Locate the cell with the specified text and output its (X, Y) center coordinate. 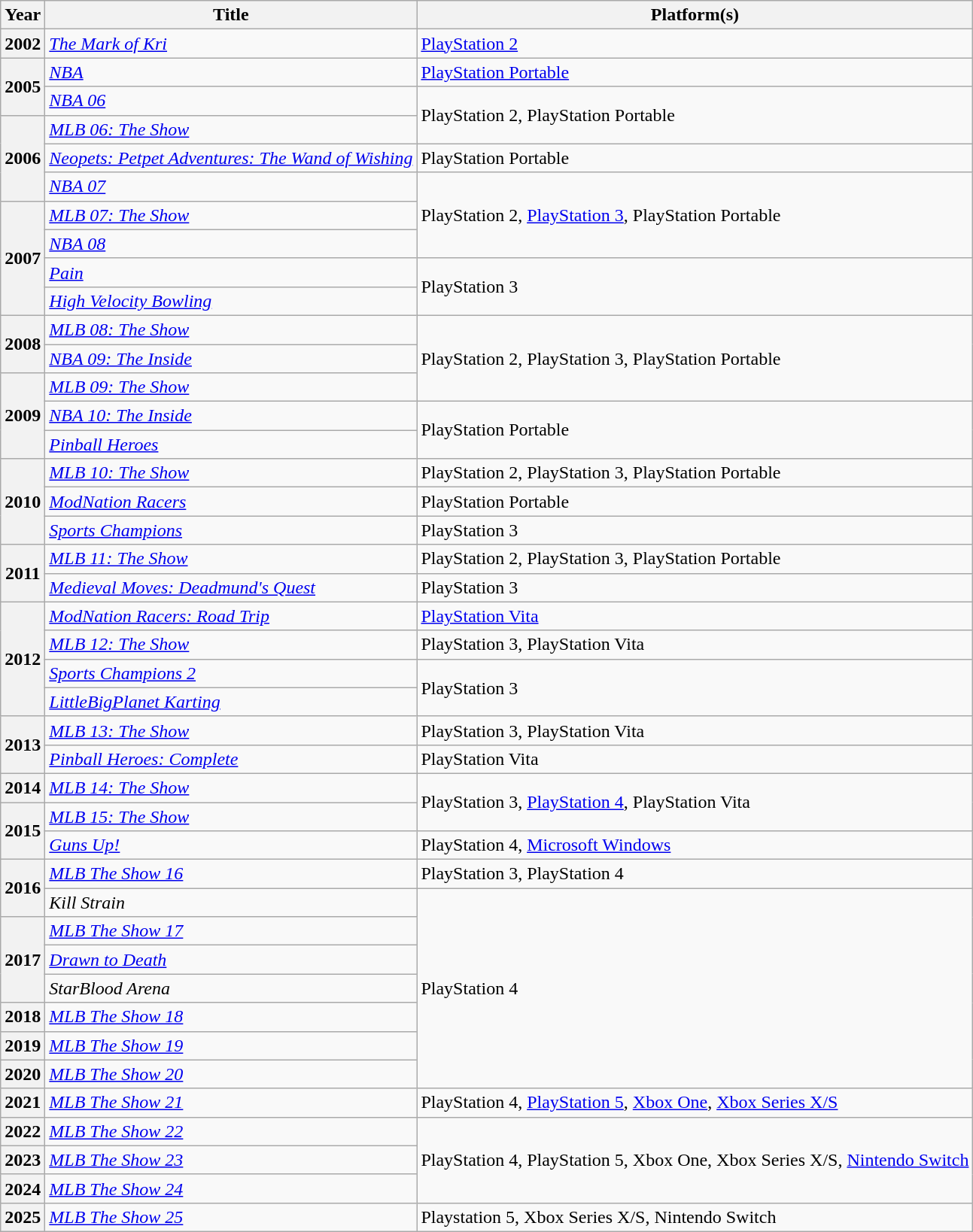
PlayStation 3, PlayStation 4, PlayStation Vita (695, 802)
PlayStation 2 (695, 44)
MLB The Show 23 (231, 1160)
2016 (23, 888)
2023 (23, 1160)
2015 (23, 830)
StarBlood Arena (231, 988)
NBA 06 (231, 101)
Sports Champions 2 (231, 673)
2007 (23, 258)
MLB 09: The Show (231, 387)
2022 (23, 1131)
Drawn to Death (231, 960)
ModNation Racers: Road Trip (231, 616)
MLB 14: The Show (231, 787)
NBA 08 (231, 244)
NBA 07 (231, 187)
LittleBigPlanet Karting (231, 702)
2009 (23, 416)
2019 (23, 1045)
NBA 10: The Inside (231, 416)
2005 (23, 86)
Guns Up! (231, 845)
MLB The Show 24 (231, 1188)
2018 (23, 1017)
MLB The Show 18 (231, 1017)
MLB The Show 25 (231, 1217)
The Mark of Kri (231, 44)
MLB 12: The Show (231, 645)
2011 (23, 573)
PlayStation 4, Microsoft Windows (695, 845)
Neopets: Petpet Adventures: The Wand of Wishing (231, 158)
MLB The Show 19 (231, 1045)
MLB The Show 22 (231, 1131)
2012 (23, 659)
MLB 08: The Show (231, 329)
Pinball Heroes: Complete (231, 759)
ModNation Racers (231, 502)
MLB 06: The Show (231, 129)
MLB 15: The Show (231, 816)
MLB The Show 21 (231, 1103)
2014 (23, 787)
Kill Strain (231, 903)
2010 (23, 502)
PlayStation 2, PlayStation Portable (695, 115)
Medieval Moves: Deadmund's Quest (231, 587)
MLB 10: The Show (231, 473)
MLB The Show 20 (231, 1074)
2024 (23, 1188)
Playstation 5, Xbox Series X/S, Nintendo Switch (695, 1217)
NBA 09: The Inside (231, 359)
PlayStation 4, PlayStation 5, Xbox One, Xbox Series X/S (695, 1103)
PlayStation 3, PlayStation 4 (695, 874)
PlayStation 4 (695, 988)
2021 (23, 1103)
MLB The Show 16 (231, 874)
MLB 13: The Show (231, 730)
MLB The Show 17 (231, 931)
Title (231, 15)
2017 (23, 960)
2020 (23, 1074)
PlayStation 4, PlayStation 5, Xbox One, Xbox Series X/S, Nintendo Switch (695, 1160)
Sports Champions (231, 530)
Year (23, 15)
Platform(s) (695, 15)
Pain (231, 272)
2006 (23, 158)
2008 (23, 344)
2013 (23, 745)
2002 (23, 44)
2025 (23, 1217)
NBA (231, 72)
MLB 11: The Show (231, 559)
High Velocity Bowling (231, 301)
Pinball Heroes (231, 445)
MLB 07: The Show (231, 215)
